Search for the cell housing the specified text and yield its (x, y) center coordinate. 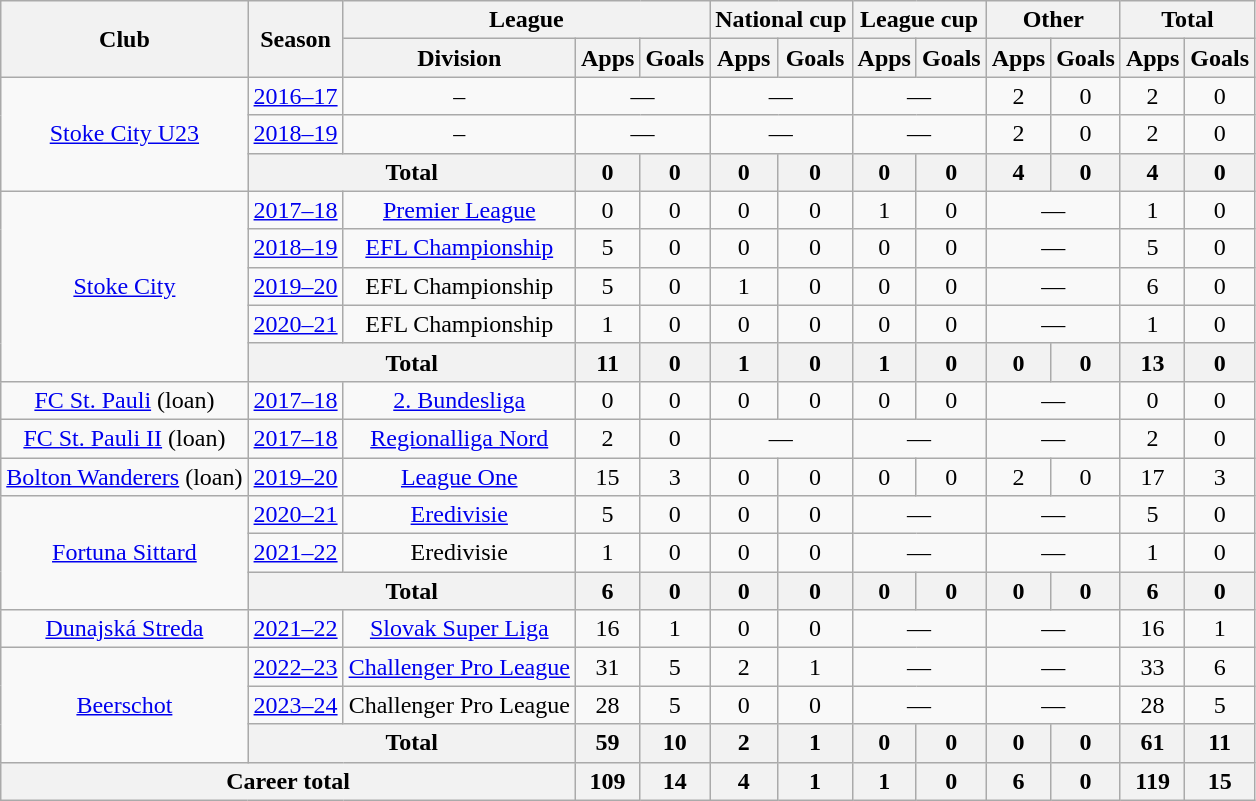
Bolton Wanderers (loan) (124, 477)
Career total (288, 781)
Dunajská Streda (124, 629)
13 (1152, 362)
FC St. Pauli II (loan) (124, 438)
Beerschot (124, 705)
Season (296, 39)
10 (675, 743)
33 (1152, 667)
2016–17 (296, 96)
League (526, 20)
2. Bundesliga (459, 400)
14 (675, 781)
Regionalliga Nord (459, 438)
61 (1152, 743)
Slovak Super Liga (459, 629)
Division (459, 58)
119 (1152, 781)
League One (459, 477)
Other (1053, 20)
League cup (919, 20)
109 (607, 781)
FC St. Pauli (loan) (124, 400)
59 (607, 743)
Premier League (459, 210)
31 (607, 667)
Stoke City (124, 286)
17 (1152, 477)
National cup (781, 20)
Fortuna Sittard (124, 553)
Club (124, 39)
Stoke City U23 (124, 134)
2022–23 (296, 667)
2023–24 (296, 705)
